From the cell containing the given text, extract its center point as (X, Y) coordinate. 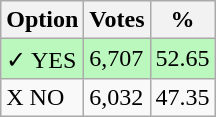
Votes (117, 20)
6,032 (117, 97)
X NO (42, 97)
47.35 (182, 97)
% (182, 20)
Option (42, 20)
✓ YES (42, 59)
6,707 (117, 59)
52.65 (182, 59)
